Determine the (x, y) coordinate at the center of the cell enclosing the given text.  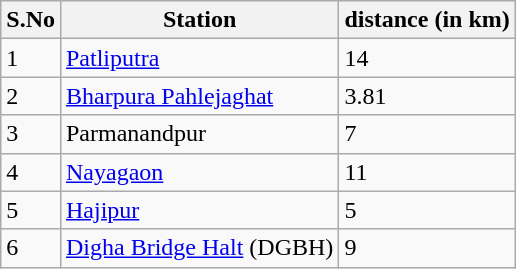
Station (199, 20)
Patliputra (199, 58)
Nayagaon (199, 172)
4 (31, 172)
3.81 (427, 96)
Bharpura Pahlejaghat (199, 96)
2 (31, 96)
14 (427, 58)
distance (in km) (427, 20)
6 (31, 248)
Parmanandpur (199, 134)
7 (427, 134)
Digha Bridge Halt (DGBH) (199, 248)
Hajipur (199, 210)
11 (427, 172)
9 (427, 248)
1 (31, 58)
3 (31, 134)
S.No (31, 20)
